From the cell containing the given text, extract its center point as [x, y] coordinate. 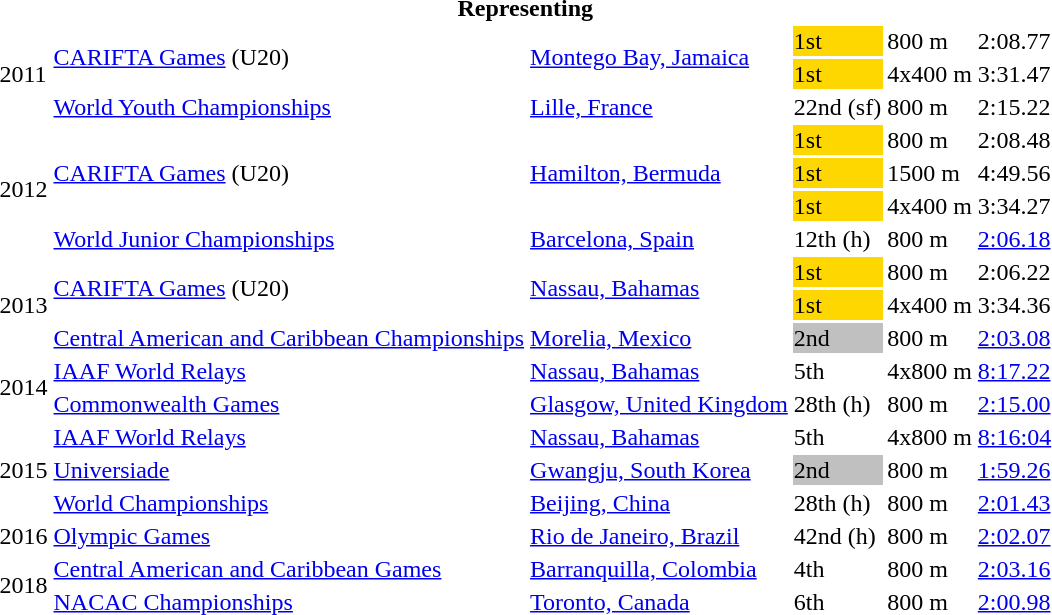
2:15.00 [1014, 404]
12th (h) [837, 239]
2:02.07 [1014, 536]
World Junior Championships [289, 239]
1:59.26 [1014, 470]
3:34.36 [1014, 305]
Montego Bay, Jamaica [660, 58]
World Youth Championships [289, 107]
4th [837, 569]
Central American and Caribbean Championships [289, 338]
4:49.56 [1014, 173]
8:16:04 [1014, 437]
Barcelona, Spain [660, 239]
Glasgow, United Kingdom [660, 404]
Beijing, China [660, 503]
Barranquilla, Colombia [660, 569]
Morelia, Mexico [660, 338]
World Championships [289, 503]
22nd (sf) [837, 107]
Universiade [289, 470]
2:08.48 [1014, 140]
8:17.22 [1014, 371]
2:06.18 [1014, 239]
Commonwealth Games [289, 404]
42nd (h) [837, 536]
Hamilton, Bermuda [660, 173]
2:03.08 [1014, 338]
Lille, France [660, 107]
2:08.77 [1014, 41]
Rio de Janeiro, Brazil [660, 536]
2:03.16 [1014, 569]
Central American and Caribbean Games [289, 569]
2:15.22 [1014, 107]
1500 m [930, 173]
2:06.22 [1014, 272]
2:01.43 [1014, 503]
Olympic Games [289, 536]
Gwangju, South Korea [660, 470]
3:34.27 [1014, 206]
3:31.47 [1014, 74]
